Return (x, y) of the center of cell containing provided text 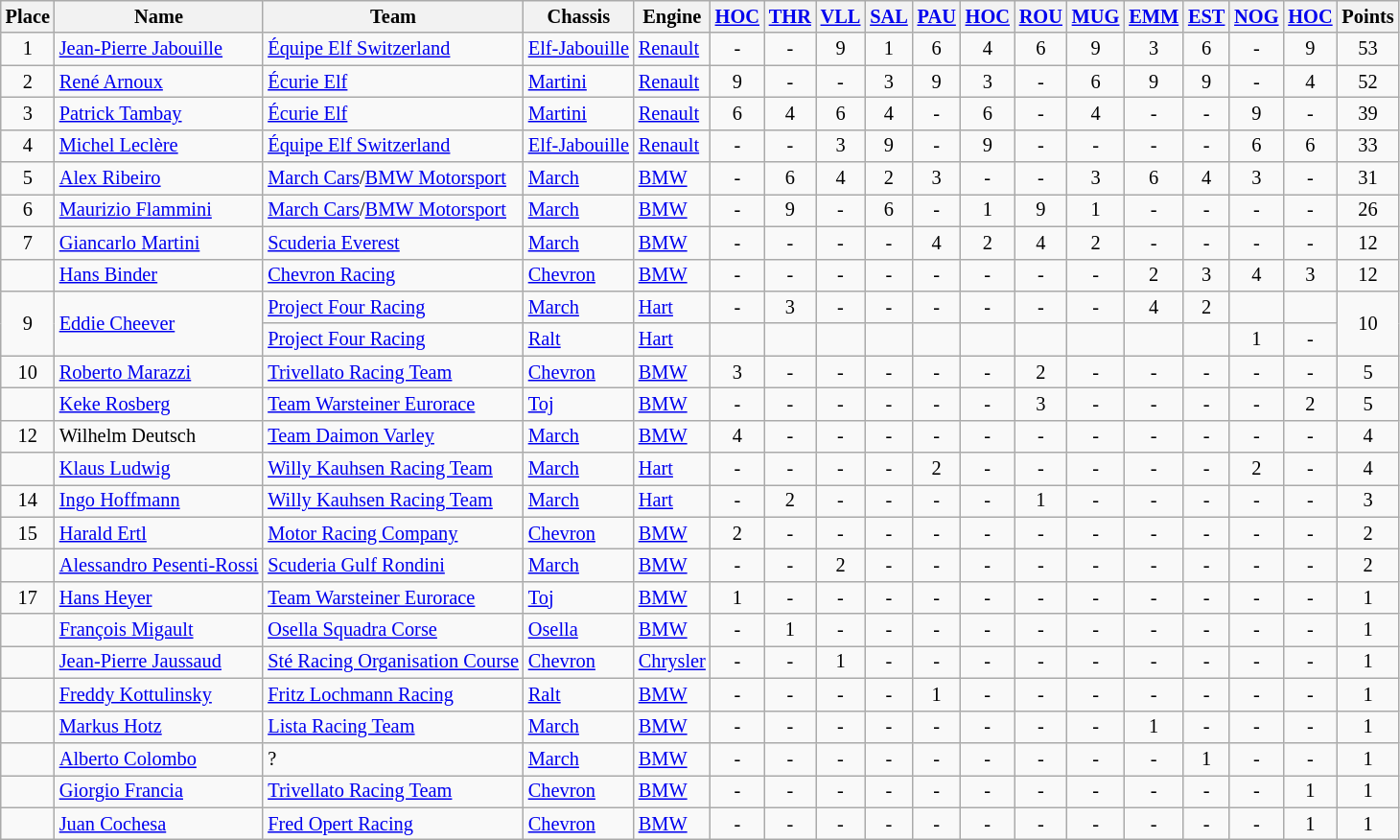
Osella (579, 630)
François Migault (159, 630)
MUG (1096, 16)
Fred Opert Racing (393, 824)
? (393, 758)
NOG (1256, 16)
Roberto Marazzi (159, 372)
Sté Racing Organisation Course (393, 662)
Place (28, 16)
SAL (888, 16)
Alex Ribeiro (159, 178)
Motor Racing Company (393, 533)
Ingo Hoffmann (159, 501)
Team Daimon Varley (393, 436)
ROU (1041, 16)
Patrick Tambay (159, 113)
Giancarlo Martini (159, 243)
Fritz Lochmann Racing (393, 694)
33 (1367, 146)
Keke Rosberg (159, 404)
Points (1367, 16)
Chrysler (672, 662)
7 (28, 243)
René Arnoux (159, 82)
14 (28, 501)
Alessandro Pesenti-Rossi (159, 565)
26 (1367, 210)
Chevron Racing (393, 275)
THR (790, 16)
Team (393, 16)
Maurizio Flammini (159, 210)
Giorgio Francia (159, 791)
VLL (841, 16)
15 (28, 533)
Harald Ertl (159, 533)
52 (1367, 82)
Jean-Pierre Jabouille (159, 49)
Juan Cochesa (159, 824)
Freddy Kottulinsky (159, 694)
PAU (937, 16)
Klaus Ludwig (159, 469)
Hans Binder (159, 275)
Alberto Colombo (159, 758)
Wilhelm Deutsch (159, 436)
Hans Heyer (159, 597)
Name (159, 16)
Michel Leclère (159, 146)
17 (28, 597)
Jean-Pierre Jaussaud (159, 662)
Chassis (579, 16)
EMM (1154, 16)
Osella Squadra Corse (393, 630)
Scuderia Everest (393, 243)
Engine (672, 16)
EST (1206, 16)
Markus Hotz (159, 727)
53 (1367, 49)
31 (1367, 178)
Eddie Cheever (159, 322)
Scuderia Gulf Rondini (393, 565)
39 (1367, 113)
Lista Racing Team (393, 727)
